Extract the (X, Y) coordinate from the center of the cell holding the provided text.  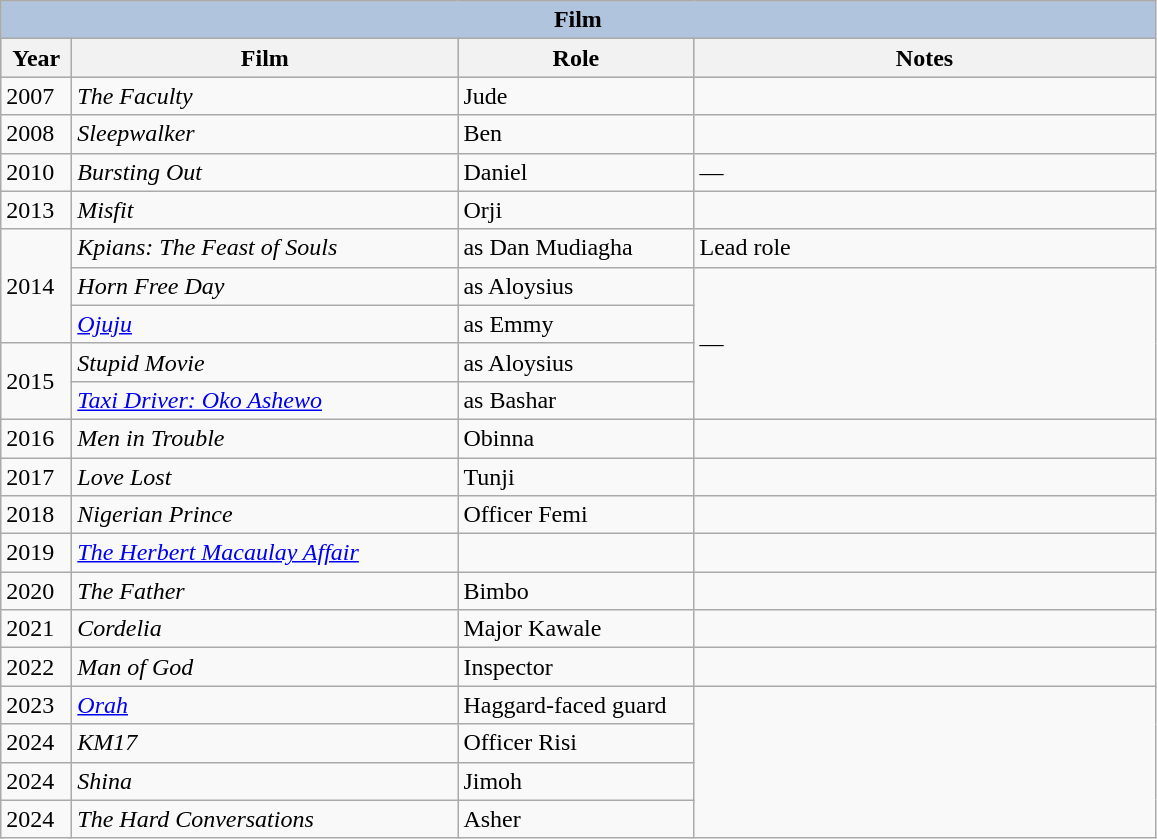
Horn Free Day (265, 286)
2021 (36, 629)
Man of God (265, 667)
2022 (36, 667)
Notes (924, 58)
Daniel (576, 172)
2020 (36, 591)
Men in Trouble (265, 438)
The Herbert Macaulay Affair (265, 553)
Nigerian Prince (265, 515)
as Emmy (576, 324)
Misfit (265, 210)
Orah (265, 705)
Role (576, 58)
Kpians: The Feast of Souls (265, 248)
Officer Femi (576, 515)
Year (36, 58)
2013 (36, 210)
2007 (36, 96)
as Bashar (576, 400)
2015 (36, 381)
Obinna (576, 438)
2010 (36, 172)
Inspector (576, 667)
Major Kawale (576, 629)
as Dan Mudiagha (576, 248)
KM17 (265, 743)
Lead role (924, 248)
Taxi Driver: Oko Ashewo (265, 400)
Jimoh (576, 781)
Cordelia (265, 629)
Love Lost (265, 477)
Haggard-faced guard (576, 705)
The Hard Conversations (265, 819)
Ben (576, 134)
Tunji (576, 477)
Asher (576, 819)
The Faculty (265, 96)
Jude (576, 96)
Shina (265, 781)
2019 (36, 553)
2008 (36, 134)
Orji (576, 210)
Bimbo (576, 591)
Officer Risi (576, 743)
2016 (36, 438)
2014 (36, 286)
Bursting Out (265, 172)
Stupid Movie (265, 362)
Ojuju (265, 324)
2017 (36, 477)
2023 (36, 705)
2018 (36, 515)
Sleepwalker (265, 134)
The Father (265, 591)
